For the text-containing cell, return its midpoint in (x, y) coordinate format. 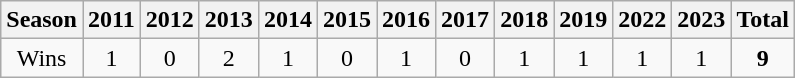
2023 (702, 20)
9 (763, 58)
2014 (288, 20)
Wins (42, 58)
2019 (584, 20)
Season (42, 20)
2011 (111, 20)
2 (228, 58)
2016 (406, 20)
2015 (346, 20)
2012 (170, 20)
2018 (524, 20)
2022 (642, 20)
2017 (466, 20)
Total (763, 20)
2013 (228, 20)
